Return the [x, y] coordinate for the center point of the cell that contains the specified text.  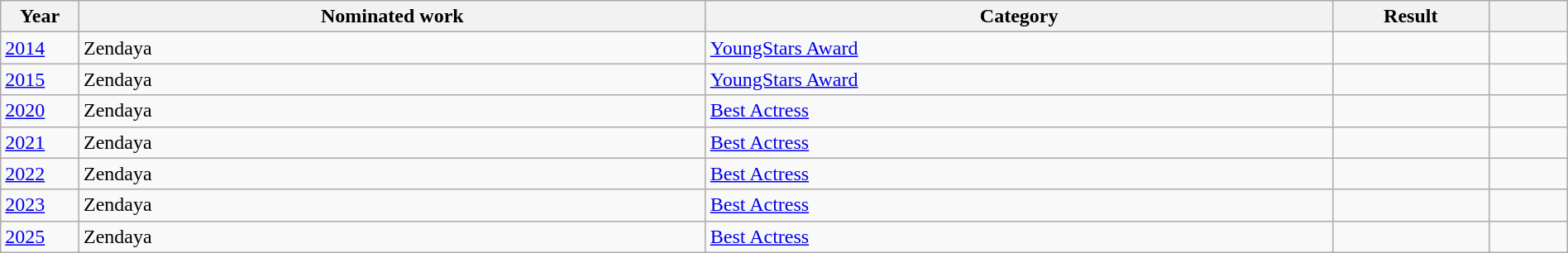
2015 [40, 79]
Result [1411, 17]
2023 [40, 205]
2022 [40, 174]
2020 [40, 111]
Category [1019, 17]
2025 [40, 236]
2021 [40, 142]
Year [40, 17]
Nominated work [392, 17]
2014 [40, 48]
